Search for the cell housing the specified text and yield its [x, y] center coordinate. 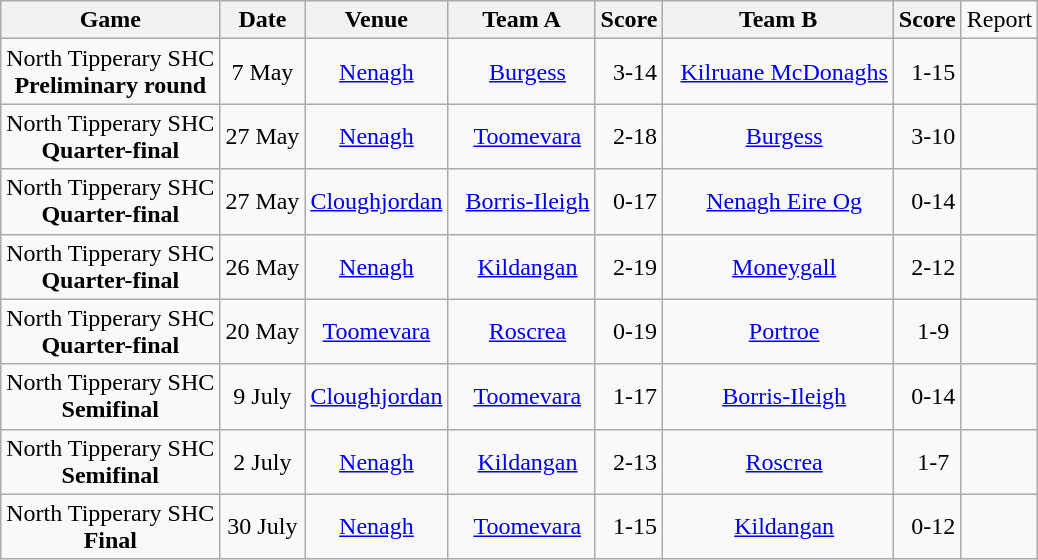
20 May [262, 332]
1-17 [629, 396]
Moneygall [778, 266]
Game [110, 20]
3-14 [629, 72]
3-10 [927, 136]
7 May [262, 72]
2-18 [629, 136]
1-9 [927, 332]
North Tipperary SHCPreliminary round [110, 72]
1-7 [927, 462]
0-17 [629, 202]
2 July [262, 462]
Report [999, 20]
0-12 [927, 526]
Date [262, 20]
Portroe [778, 332]
26 May [262, 266]
Nenagh Eire Og [778, 202]
North Tipperary SHCFinal [110, 526]
2-19 [629, 266]
Venue [376, 20]
Team A [522, 20]
Kilruane McDonaghs [778, 72]
30 July [262, 526]
2-12 [927, 266]
0-19 [629, 332]
Team B [778, 20]
9 July [262, 396]
2-13 [629, 462]
